Determine the [x, y] coordinate at the center of the cell enclosing the given text.  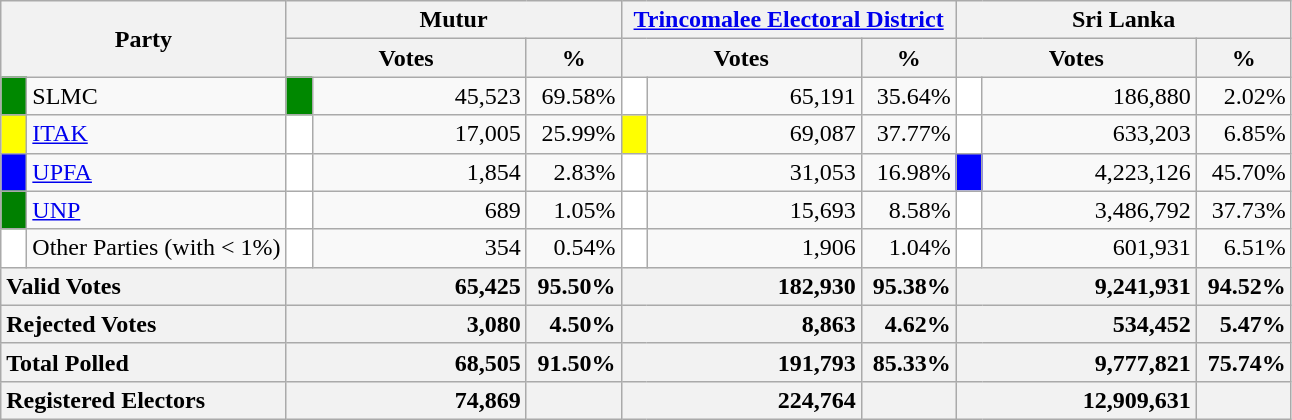
15,693 [754, 210]
1.04% [908, 248]
45.70% [1244, 172]
186,880 [1089, 96]
Sri Lanka [1124, 20]
4,223,126 [1089, 172]
Party [144, 39]
16.98% [908, 172]
2.02% [1244, 96]
69.58% [574, 96]
65,425 [406, 286]
8.58% [908, 210]
35.64% [908, 96]
Total Polled [144, 362]
0.54% [574, 248]
45,523 [419, 96]
1.05% [574, 210]
68,505 [406, 362]
37.73% [1244, 210]
3,080 [406, 324]
601,931 [1089, 248]
95.50% [574, 286]
37.77% [908, 134]
SLMC [156, 96]
6.51% [1244, 248]
Other Parties (with < 1%) [156, 248]
6.85% [1244, 134]
354 [419, 248]
Registered Electors [144, 400]
3,486,792 [1089, 210]
31,053 [754, 172]
534,452 [1076, 324]
4.50% [574, 324]
5.47% [1244, 324]
4.62% [908, 324]
Rejected Votes [144, 324]
182,930 [741, 286]
1,906 [754, 248]
191,793 [741, 362]
Mutur [454, 20]
8,863 [741, 324]
25.99% [574, 134]
85.33% [908, 362]
UPFA [156, 172]
94.52% [1244, 286]
689 [419, 210]
74,869 [406, 400]
95.38% [908, 286]
Valid Votes [144, 286]
17,005 [419, 134]
12,909,631 [1076, 400]
1,854 [419, 172]
2.83% [574, 172]
UNP [156, 210]
69,087 [754, 134]
65,191 [754, 96]
Trincomalee Electoral District [788, 20]
9,241,931 [1076, 286]
633,203 [1089, 134]
91.50% [574, 362]
9,777,821 [1076, 362]
ITAK [156, 134]
75.74% [1244, 362]
224,764 [741, 400]
